Identify which cell holds the provided text, then report its [X, Y] central coordinate. 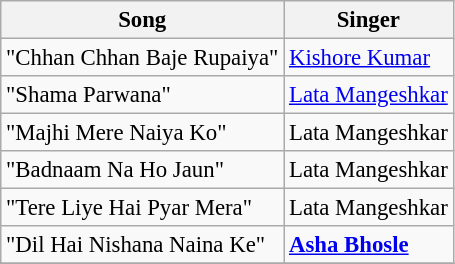
"Shama Parwana" [142, 95]
"Tere Liye Hai Pyar Mera" [142, 208]
"Dil Hai Nishana Naina Ke" [142, 245]
"Badnaam Na Ho Jaun" [142, 170]
Asha Bhosle [368, 245]
"Majhi Mere Naiya Ko" [142, 133]
Singer [368, 20]
"Chhan Chhan Baje Rupaiya" [142, 58]
Kishore Kumar [368, 58]
Song [142, 20]
